Find where the given text appears and provide that cell's center as [x, y] coordinate. 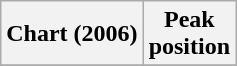
Chart (2006) [72, 34]
Peakposition [189, 34]
